Locate the cell with the specified text and output its [x, y] center coordinate. 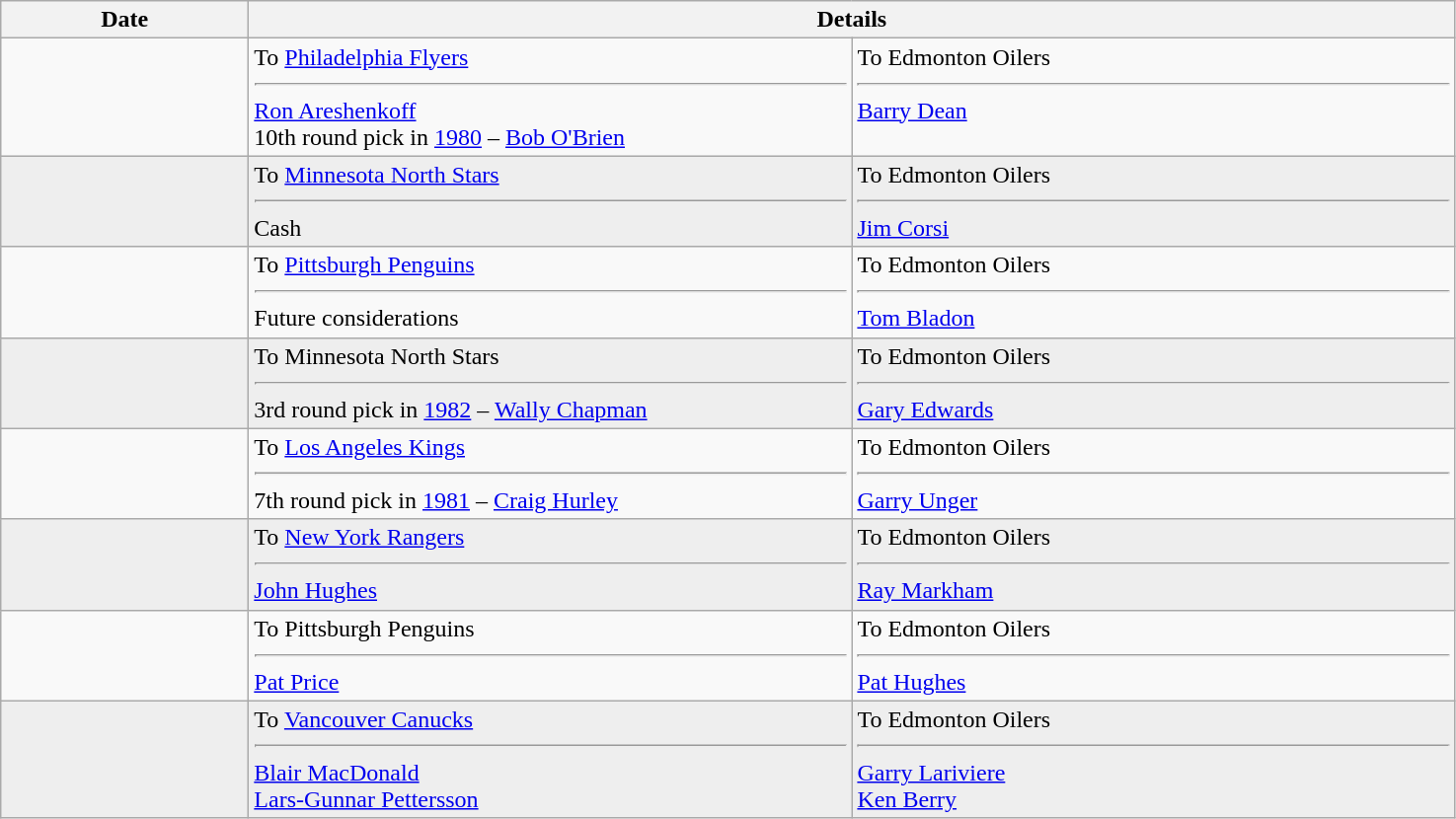
To Edmonton OilersPat Hughes [1153, 655]
To Edmonton OilersJim Corsi [1153, 201]
To Minnesota North Stars3rd round pick in 1982 – Wally Chapman [551, 383]
To Edmonton OilersGarry Unger [1153, 474]
To Edmonton OilersTom Bladon [1153, 292]
To Pittsburgh PenguinsFuture considerations [551, 292]
To Edmonton OilersGary Edwards [1153, 383]
To Edmonton OilersRay Markham [1153, 564]
To Edmonton OilersBarry Dean [1153, 97]
Date [124, 20]
To Philadelphia FlyersRon Areshenkoff10th round pick in 1980 – Bob O'Brien [551, 97]
To New York RangersJohn Hughes [551, 564]
To Edmonton OilersGarry LariviereKen Berry [1153, 760]
To Los Angeles Kings7th round pick in 1981 – Craig Hurley [551, 474]
To Vancouver CanucksBlair MacDonaldLars-Gunnar Pettersson [551, 760]
To Pittsburgh PenguinsPat Price [551, 655]
Details [852, 20]
To Minnesota North StarsCash [551, 201]
